Pinpoint the cell where the given text exists, returning its (X, Y) midpoint coordinate. 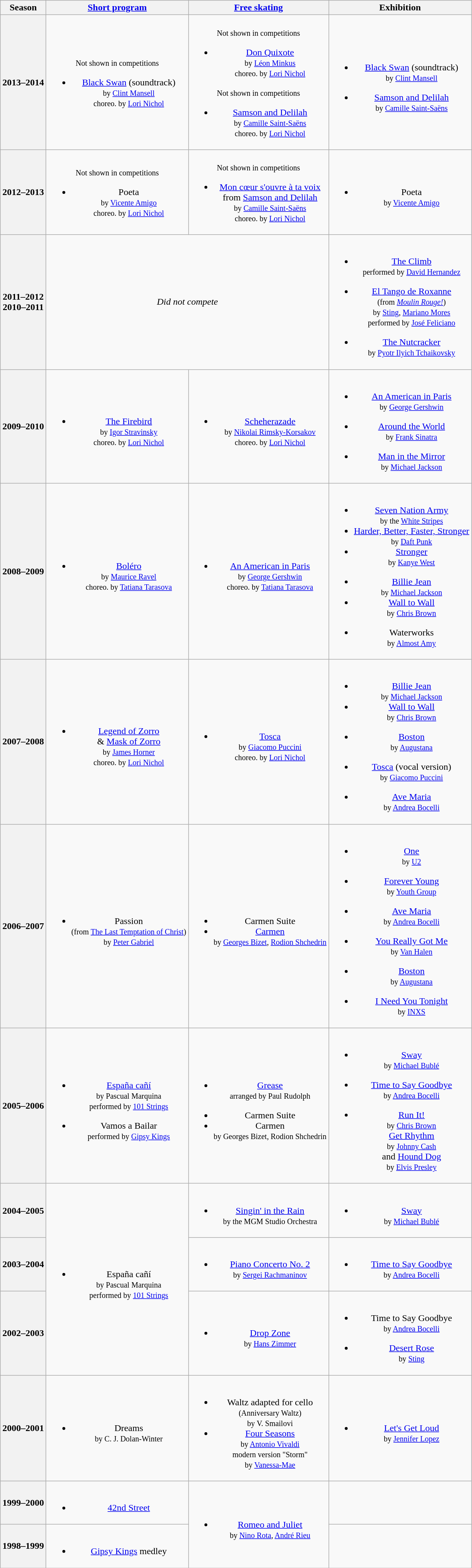
Piano Concerto No. 2 by Sergei Rachmaninov (258, 1264)
Sway by Michael Bublé (400, 1210)
Short program (117, 8)
Waltz adapted for cello (Anniversary Waltz) by V. Smailovi Four Seasons by Antonio Vivaldi modern version "Storm" by Vanessa-Mae (258, 1428)
Did not compete (187, 302)
Scheherazade by Nikolai Rimsky-Korsakov choreo. by Lori Nichol (258, 426)
Season (23, 8)
Billie Jean by Michael Jackson Wall to Wall by Chris Brown Boston by Augustana Tosca (vocal version) by Giacomo PucciniAve Maria by Andrea Bocelli (400, 742)
Boléro by Maurice Ravel choreo. by Tatiana Tarasova (117, 571)
42nd Street (117, 1503)
Not shown in competitionsBlack Swan (soundtrack) by Clint Mansell choreo. by Lori Nichol (117, 82)
Let's Get Loud by Jennifer Lopez (400, 1428)
Grease arranged by Paul Rudolph Carmen SuiteCarmen by Georges Bizet, Rodion Shchedrin (258, 1106)
Time to Say Goodbye by Andrea Bocelli (400, 1264)
Singin' in the Rain by the MGM Studio Orchestra (258, 1210)
2011–2012 2010–2011 (23, 302)
An American in Paris by George Gershwin choreo. by Tatiana Tarasova (258, 571)
Exhibition (400, 8)
Tosca by Giacomo Puccini choreo. by Lori Nichol (258, 742)
Passion (from The Last Temptation of Christ) by Peter Gabriel (117, 926)
1998–1999 (23, 1546)
Gipsy Kings medley (117, 1546)
2000–2001 (23, 1428)
1999–2000 (23, 1503)
2003–2004 (23, 1264)
2013–2014 (23, 82)
2008–2009 (23, 571)
Time to Say Goodbye by Andrea Bocelli Desert Rose by Sting (400, 1333)
2007–2008 (23, 742)
Sway by Michael Bublé Time to Say Goodbye by Andrea Bocelli Run It! by Chris Brown Get Rhythm by Johnny Cash and Hound Dog by Elvis Presley (400, 1106)
Free skating (258, 8)
2006–2007 (23, 926)
2002–2003 (23, 1333)
One by U2 Forever Young by Youth Group Ave Maria by Andrea Bocelli You Really Got Me by Van Halen Boston by Augustana I Need You Tonight by INXS (400, 926)
The Firebird by Igor Stravinsky choreo. by Lori Nichol (117, 426)
Carmen SuiteCarmen by Georges Bizet, Rodion Shchedrin (258, 926)
Legend of Zorro & Mask of Zorro by James Horner choreo. by Lori Nichol (117, 742)
Black Swan (soundtrack) by Clint Mansell Samson and Delilah by Camille Saint-Saëns (400, 82)
España cañí by Pascual Marquina performed by 101 Strings Vamos a Bailar performed by Gipsy Kings (117, 1106)
2005–2006 (23, 1106)
An American in Paris by George Gershwin Around the World by Frank Sinatra Man in the Mirror by Michael Jackson (400, 426)
Poeta by Vicente Amigo (400, 192)
2004–2005 (23, 1210)
Not shown in competitionsPoeta by Vicente Amigo choreo. by Lori Nichol (117, 192)
España cañí by Pascual Marquina performed by 101 Strings (117, 1279)
Romeo and Juliet by Nino Rota, André Rieu (258, 1525)
Drop Zone by Hans Zimmer (258, 1333)
2009–2010 (23, 426)
2012–2013 (23, 192)
Not shown in competitionsMon cœur s'ouvre à ta voix from Samson and Delilah by Camille Saint-Saëns choreo. by Lori Nichol (258, 192)
Dreams by C. J. Dolan-Winter (117, 1428)
